Identify which cell holds the provided text, then report its [x, y] central coordinate. 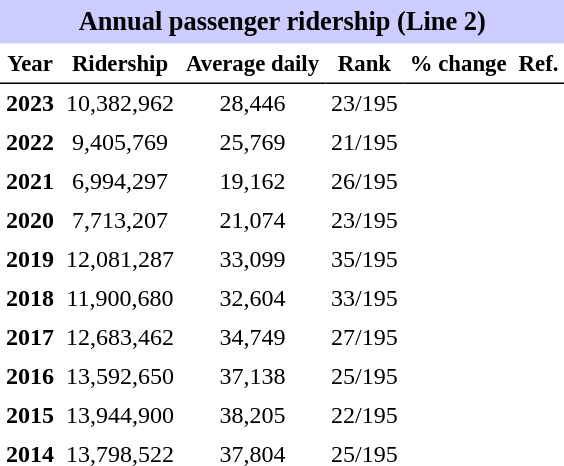
2015 [30, 416]
12,683,462 [120, 338]
25/195 [364, 376]
33/195 [364, 298]
11,900,680 [120, 298]
13,944,900 [120, 416]
2023 [30, 104]
26/195 [364, 182]
Year [30, 64]
Average daily [252, 64]
27/195 [364, 338]
38,205 [252, 416]
% change [458, 64]
6,994,297 [120, 182]
28,446 [252, 104]
34,749 [252, 338]
13,592,650 [120, 376]
Ridership [120, 64]
32,604 [252, 298]
10,382,962 [120, 104]
25,769 [252, 142]
21,074 [252, 220]
19,162 [252, 182]
12,081,287 [120, 260]
2020 [30, 220]
2022 [30, 142]
2017 [30, 338]
21/195 [364, 142]
Annual passenger ridership (Line 2) [282, 22]
35/195 [364, 260]
7,713,207 [120, 220]
9,405,769 [120, 142]
2021 [30, 182]
2019 [30, 260]
Rank [364, 64]
2018 [30, 298]
2016 [30, 376]
37,138 [252, 376]
33,099 [252, 260]
22/195 [364, 416]
